Find where the given text appears and provide that cell's center as [x, y] coordinate. 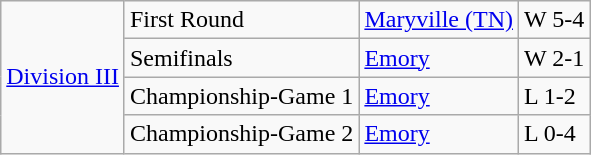
Maryville (TN) [439, 20]
W 5-4 [554, 20]
Semifinals [241, 58]
Division III [63, 77]
L 0-4 [554, 134]
Championship-Game 2 [241, 134]
Championship-Game 1 [241, 96]
L 1-2 [554, 96]
W 2-1 [554, 58]
First Round [241, 20]
